Identify which cell holds the provided text, then report its (X, Y) central coordinate. 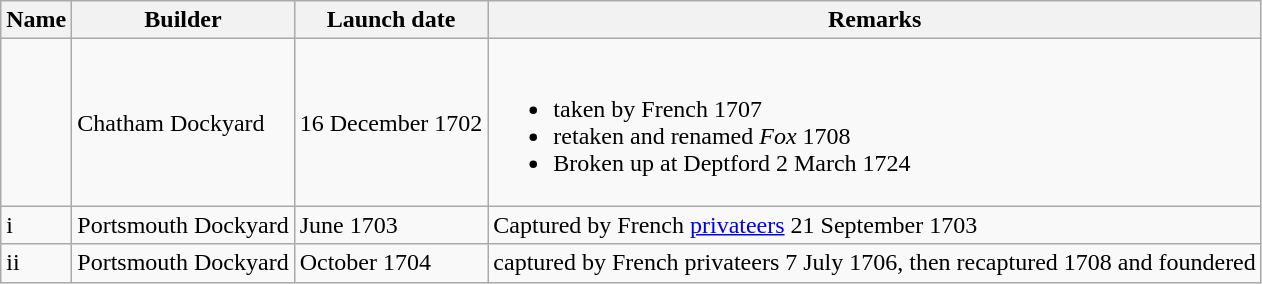
Launch date (391, 20)
Builder (183, 20)
captured by French privateers 7 July 1706, then recaptured 1708 and foundered (874, 263)
ii (36, 263)
Chatham Dockyard (183, 122)
16 December 1702 (391, 122)
June 1703 (391, 225)
October 1704 (391, 263)
i (36, 225)
taken by French 1707retaken and renamed Fox 1708Broken up at Deptford 2 March 1724 (874, 122)
Name (36, 20)
Remarks (874, 20)
Captured by French privateers 21 September 1703 (874, 225)
